Extract the (x, y) coordinate from the center of the cell holding the provided text.  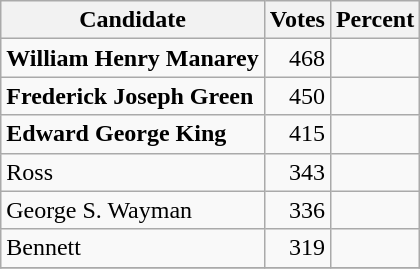
319 (297, 248)
William Henry Manarey (132, 58)
468 (297, 58)
Votes (297, 20)
343 (297, 172)
415 (297, 134)
Ross (132, 172)
336 (297, 210)
George S. Wayman (132, 210)
Bennett (132, 248)
Frederick Joseph Green (132, 96)
450 (297, 96)
Edward George King (132, 134)
Percent (374, 20)
Candidate (132, 20)
